Output the [x, y] coordinate of the center of the cell containing the given text.  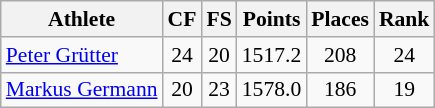
FS [218, 19]
CF [182, 19]
1578.0 [272, 90]
Rank [404, 19]
19 [404, 90]
Markus Germann [82, 90]
Points [272, 19]
1517.2 [272, 55]
Peter Grütter [82, 55]
Places [340, 19]
23 [218, 90]
208 [340, 55]
186 [340, 90]
Athlete [82, 19]
